From the cell containing the given text, extract its center point as (X, Y) coordinate. 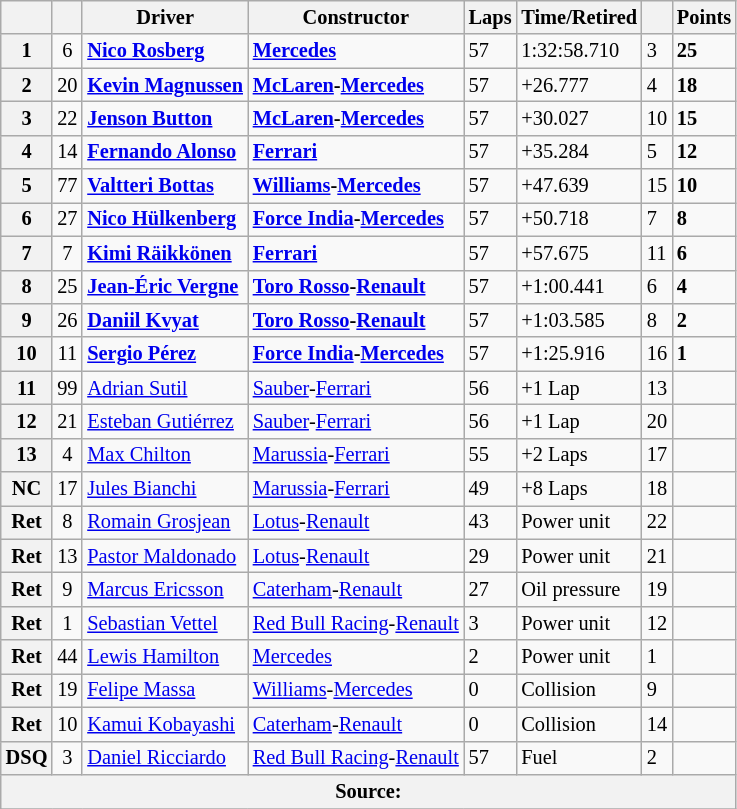
Esteban Gutiérrez (164, 421)
Max Chilton (164, 455)
Sergio Pérez (164, 354)
16 (657, 354)
Adrian Sutil (164, 388)
Pastor Maldonado (164, 556)
Kamui Kobayashi (164, 724)
Romain Grosjean (164, 522)
Kimi Räikkönen (164, 253)
1:32:58.710 (579, 51)
Daniel Ricciardo (164, 758)
+1:03.585 (579, 320)
Jenson Button (164, 118)
NC (27, 489)
Fernando Alonso (164, 152)
Nico Rosberg (164, 51)
43 (490, 522)
Marcus Ericsson (164, 589)
Jules Bianchi (164, 489)
44 (67, 657)
Fuel (579, 758)
+47.639 (579, 186)
29 (490, 556)
+26.777 (579, 85)
+30.027 (579, 118)
Driver (164, 17)
99 (67, 388)
Time/Retired (579, 17)
+1:00.441 (579, 287)
Daniil Kvyat (164, 320)
Jean-Éric Vergne (164, 287)
Points (704, 17)
Source: (368, 791)
Lewis Hamilton (164, 657)
DSQ (27, 758)
+57.675 (579, 253)
Oil pressure (579, 589)
Nico Hülkenberg (164, 219)
+1:25.916 (579, 354)
Laps (490, 17)
49 (490, 489)
+2 Laps (579, 455)
+8 Laps (579, 489)
55 (490, 455)
+50.718 (579, 219)
Felipe Massa (164, 690)
Constructor (356, 17)
Kevin Magnussen (164, 85)
Valtteri Bottas (164, 186)
77 (67, 186)
26 (67, 320)
Sebastian Vettel (164, 623)
+35.284 (579, 152)
